Detect which cell encompasses the target text, then output its [X, Y] center coordinate. 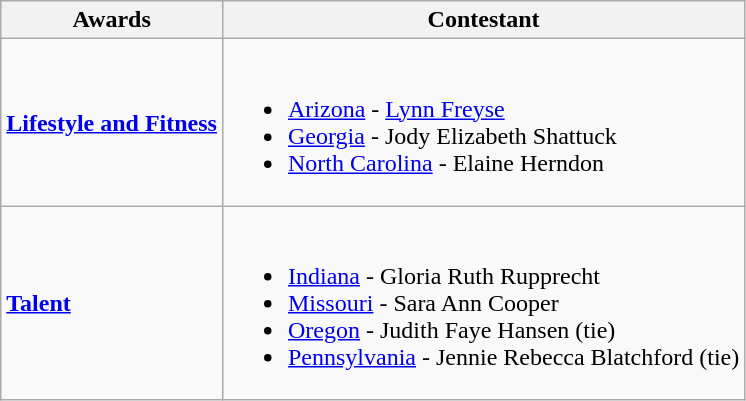
Contestant [483, 20]
Arizona - Lynn Freyse Georgia - Jody Elizabeth Shattuck North Carolina - Elaine Herndon [483, 122]
Talent [112, 303]
Lifestyle and Fitness [112, 122]
Awards [112, 20]
Indiana - Gloria Ruth Rupprecht Missouri - Sara Ann Cooper Oregon - Judith Faye Hansen (tie) Pennsylvania - Jennie Rebecca Blatchford (tie) [483, 303]
